Determine the [x, y] coordinate at the center of the cell enclosing the given text.  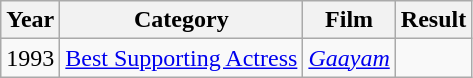
Result [433, 20]
Category [182, 20]
Film [349, 20]
Gaayam [349, 58]
Best Supporting Actress [182, 58]
Year [30, 20]
1993 [30, 58]
